Pinpoint the cell where the given text exists, returning its [x, y] midpoint coordinate. 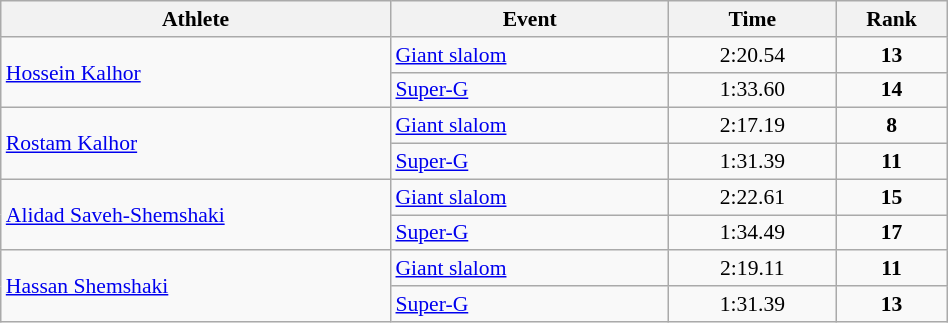
2:20.54 [752, 55]
2:17.19 [752, 126]
Event [529, 19]
14 [892, 90]
Alidad Saveh-Shemshaki [196, 214]
15 [892, 197]
Hassan Shemshaki [196, 286]
2:22.61 [752, 197]
1:34.49 [752, 233]
2:19.11 [752, 269]
Time [752, 19]
17 [892, 233]
Hossein Kalhor [196, 72]
Rank [892, 19]
Rostam Kalhor [196, 144]
1:33.60 [752, 90]
Athlete [196, 19]
8 [892, 126]
